Return (X, Y) of the center of cell containing provided text 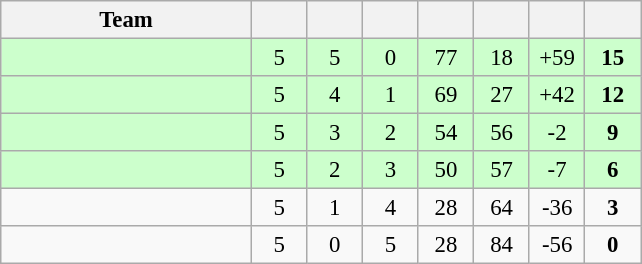
-7 (557, 170)
69 (446, 95)
12 (613, 95)
Team (126, 20)
18 (502, 58)
64 (502, 208)
50 (446, 170)
27 (502, 95)
56 (502, 133)
6 (613, 170)
-36 (557, 208)
-56 (557, 245)
77 (446, 58)
9 (613, 133)
84 (502, 245)
+59 (557, 58)
-2 (557, 133)
+42 (557, 95)
15 (613, 58)
57 (502, 170)
54 (446, 133)
